Extract the (x, y) coordinate from the center of the cell holding the provided text.  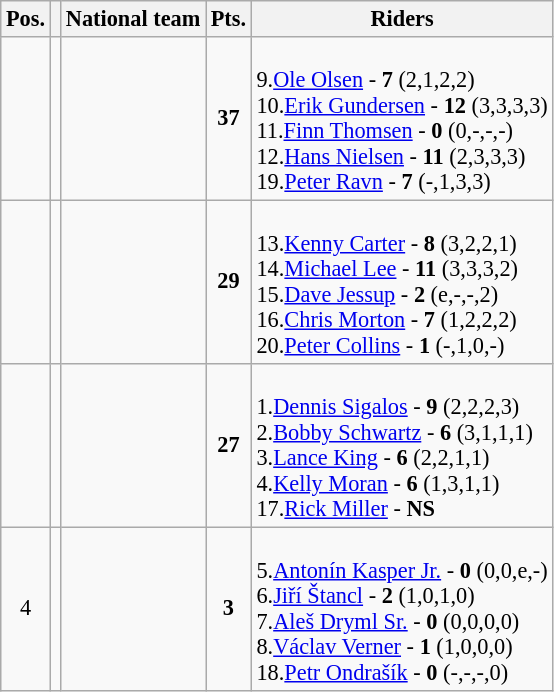
National team (134, 19)
Riders (402, 19)
Pts. (229, 19)
4 (26, 608)
1.Dennis Sigalos - 9 (2,2,2,3) 2.Bobby Schwartz - 6 (3,1,1,1) 3.Lance King - 6 (2,2,1,1) 4.Kelly Moran - 6 (1,3,1,1) 17.Rick Miller - NS (402, 444)
29 (229, 282)
27 (229, 444)
13.Kenny Carter - 8 (3,2,2,1) 14.Michael Lee - 11 (3,3,3,2) 15.Dave Jessup - 2 (e,-,-,2) 16.Chris Morton - 7 (1,2,2,2) 20.Peter Collins - 1 (-,1,0,-) (402, 282)
Pos. (26, 19)
9.Ole Olsen - 7 (2,1,2,2) 10.Erik Gundersen - 12 (3,3,3,3) 11.Finn Thomsen - 0 (0,-,-,-) 12.Hans Nielsen - 11 (2,3,3,3) 19.Peter Ravn - 7 (-,1,3,3) (402, 118)
3 (229, 608)
37 (229, 118)
